Search for the cell housing the specified text and yield its (X, Y) center coordinate. 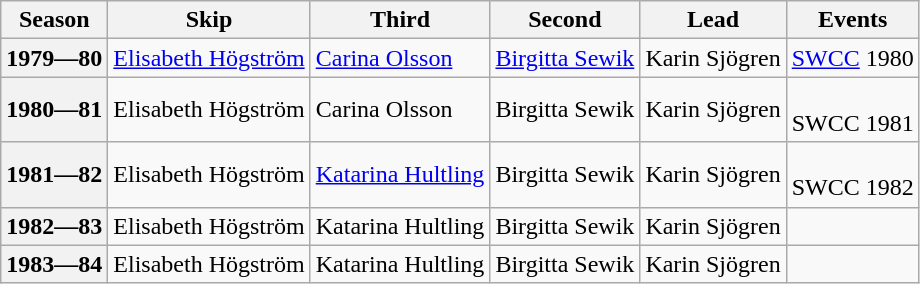
Third (400, 20)
SWCC 1981 (852, 110)
SWCC 1982 (852, 174)
SWCC 1980 (852, 58)
1979—80 (54, 58)
Skip (209, 20)
1980—81 (54, 110)
1983—84 (54, 264)
Season (54, 20)
1982—83 (54, 226)
Lead (713, 20)
Events (852, 20)
Second (565, 20)
1981—82 (54, 174)
